Return [x, y] of the center of cell containing provided text 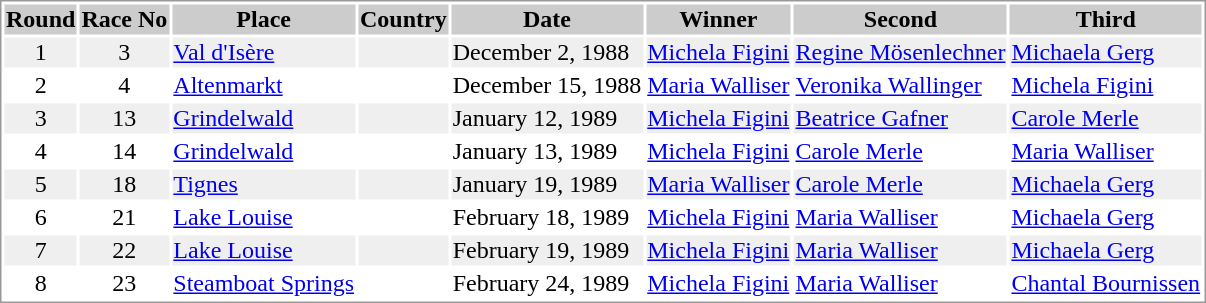
8 [40, 283]
February 19, 1989 [547, 251]
Beatrice Gafner [900, 119]
Chantal Bournissen [1106, 283]
December 2, 1988 [547, 53]
January 12, 1989 [547, 119]
Round [40, 19]
1 [40, 53]
February 24, 1989 [547, 283]
February 18, 1989 [547, 217]
18 [124, 185]
Winner [718, 19]
January 19, 1989 [547, 185]
Date [547, 19]
Veronika Wallinger [900, 85]
7 [40, 251]
22 [124, 251]
Third [1106, 19]
December 15, 1988 [547, 85]
Regine Mösenlechner [900, 53]
5 [40, 185]
13 [124, 119]
Tignes [264, 185]
Race No [124, 19]
21 [124, 217]
January 13, 1989 [547, 151]
Altenmarkt [264, 85]
Second [900, 19]
6 [40, 217]
23 [124, 283]
Val d'Isère [264, 53]
Country [403, 19]
2 [40, 85]
Steamboat Springs [264, 283]
Place [264, 19]
14 [124, 151]
